Locate the cell with the specified text and output its [X, Y] center coordinate. 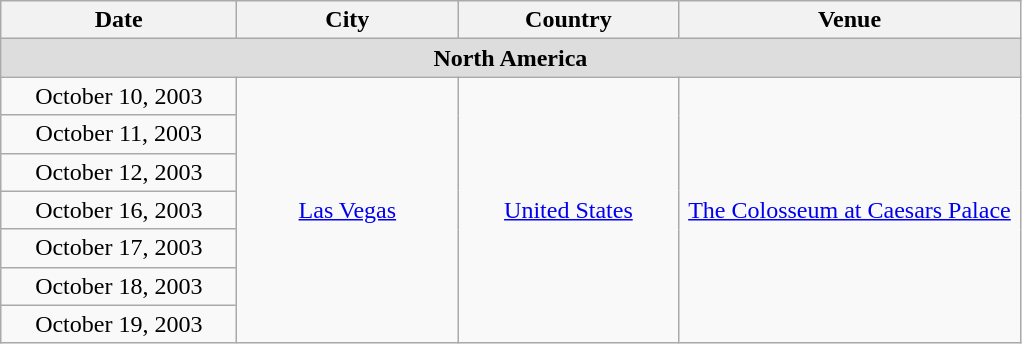
October 17, 2003 [119, 248]
City [348, 20]
North America [510, 58]
United States [568, 210]
October 12, 2003 [119, 172]
Venue [850, 20]
October 16, 2003 [119, 210]
October 11, 2003 [119, 134]
October 10, 2003 [119, 96]
October 18, 2003 [119, 286]
Country [568, 20]
The Colosseum at Caesars Palace [850, 210]
Las Vegas [348, 210]
October 19, 2003 [119, 324]
Date [119, 20]
